Determine the [x, y] coordinate at the center of the cell enclosing the given text.  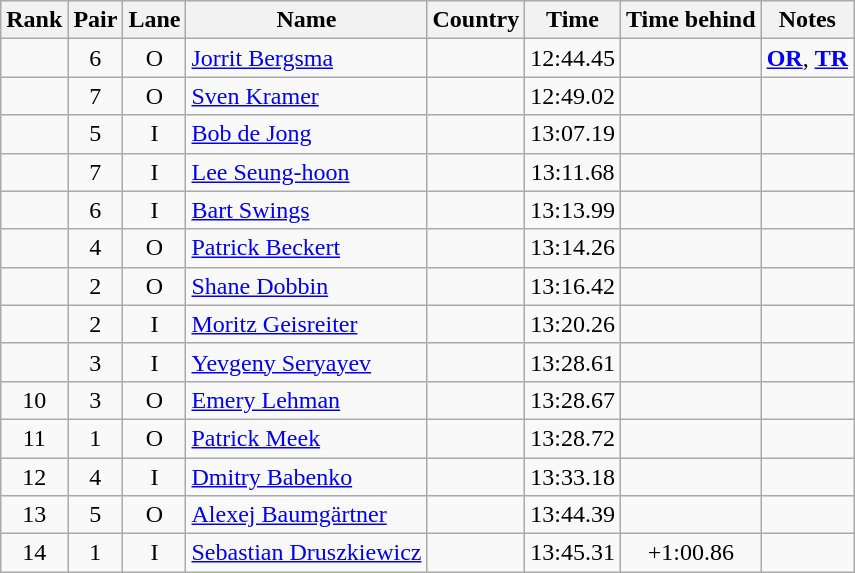
Bob de Jong [306, 134]
11 [34, 438]
Name [306, 20]
Dmitry Babenko [306, 477]
13:13.99 [573, 210]
13:16.42 [573, 286]
Jorrit Bergsma [306, 58]
+1:00.86 [690, 553]
Pair [96, 20]
13:28.67 [573, 400]
Patrick Beckert [306, 248]
13:14.26 [573, 248]
Moritz Geisreiter [306, 324]
13:45.31 [573, 553]
14 [34, 553]
12 [34, 477]
13:28.61 [573, 362]
Bart Swings [306, 210]
Sebastian Druszkiewicz [306, 553]
10 [34, 400]
13:20.26 [573, 324]
Sven Kramer [306, 96]
Lane [154, 20]
Patrick Meek [306, 438]
Country [476, 20]
13:44.39 [573, 515]
Time [573, 20]
Notes [807, 20]
Rank [34, 20]
13:11.68 [573, 172]
13 [34, 515]
13:07.19 [573, 134]
Time behind [690, 20]
OR, TR [807, 58]
Alexej Baumgärtner [306, 515]
Lee Seung-hoon [306, 172]
Yevgeny Seryayev [306, 362]
Emery Lehman [306, 400]
13:28.72 [573, 438]
12:49.02 [573, 96]
13:33.18 [573, 477]
12:44.45 [573, 58]
Shane Dobbin [306, 286]
